Find where the given text appears and provide that cell's center as [X, Y] coordinate. 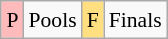
F [93, 20]
Pools [52, 20]
P [12, 20]
Finals [136, 20]
